For the text-containing cell, return its midpoint in [x, y] coordinate format. 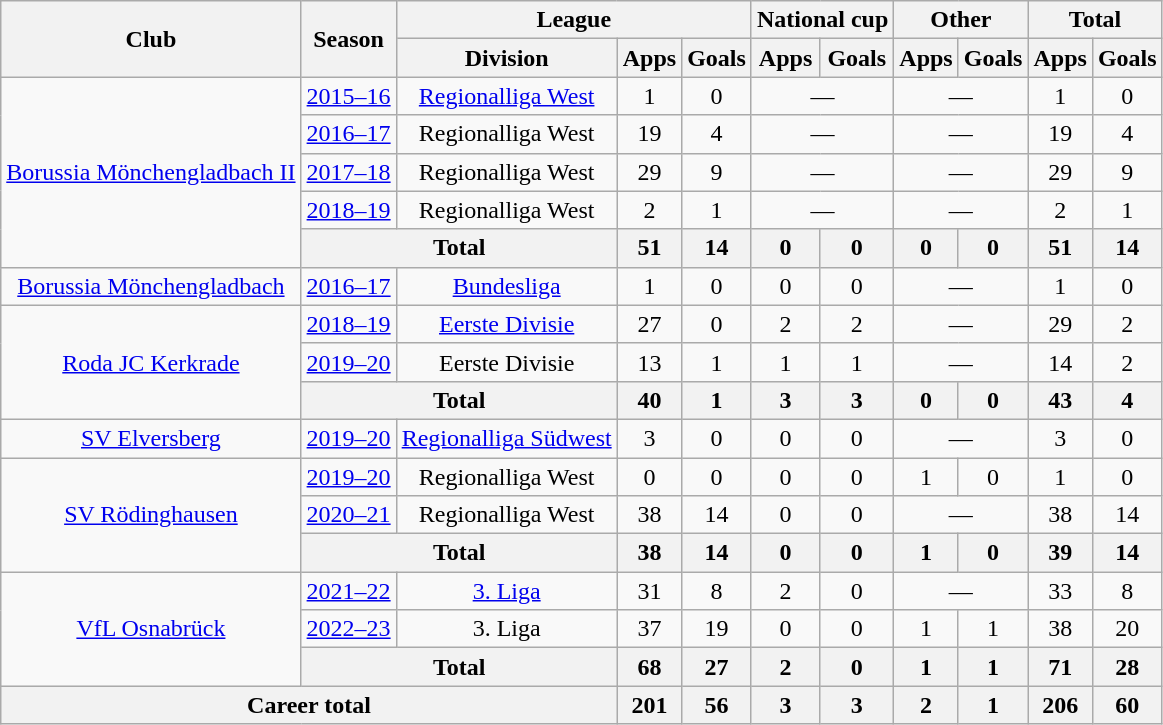
Borussia Mönchengladbach II [151, 172]
206 [1060, 705]
Career total [309, 705]
National cup [822, 20]
2022–23 [348, 629]
40 [649, 400]
VfL Osnabrück [151, 629]
Season [348, 39]
28 [1127, 667]
League [574, 20]
2020–21 [348, 515]
68 [649, 667]
20 [1127, 629]
SV Elversberg [151, 438]
2015–16 [348, 96]
71 [1060, 667]
31 [649, 591]
201 [649, 705]
Roda JC Kerkrade [151, 362]
39 [1060, 553]
Bundesliga [506, 286]
37 [649, 629]
2017–18 [348, 172]
43 [1060, 400]
33 [1060, 591]
56 [717, 705]
Regionalliga Südwest [506, 438]
60 [1127, 705]
13 [649, 362]
2021–22 [348, 591]
Other [961, 20]
Borussia Mönchengladbach [151, 286]
Club [151, 39]
Division [506, 58]
SV Rödinghausen [151, 515]
